Provide the [x, y] coordinate of the cell's center where the given text is located.  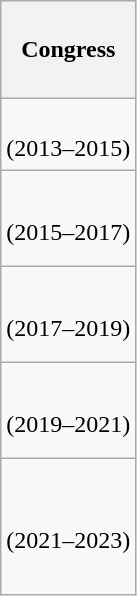
(2013–2015) [68, 135]
(2019–2021) [68, 411]
(2015–2017) [68, 219]
(2021–2023) [68, 528]
Congress [68, 50]
(2017–2019) [68, 315]
